Pinpoint the cell where the given text exists, returning its [x, y] midpoint coordinate. 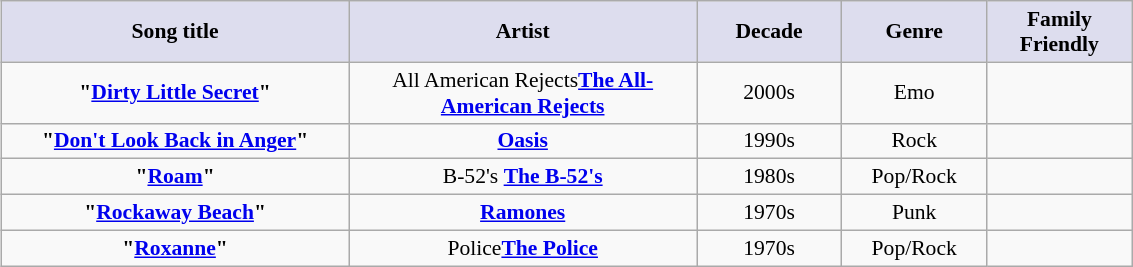
All American RejectsThe All-American Rejects [523, 92]
Song title [175, 32]
PoliceThe Police [523, 248]
Decade [768, 32]
"Roxanne" [175, 248]
Emo [914, 92]
2000s [768, 92]
1990s [768, 141]
Rock [914, 141]
B-52's The B-52's [523, 177]
Artist [523, 32]
"Rockaway Beach" [175, 212]
Ramones [523, 212]
"Roam" [175, 177]
1980s [768, 177]
Punk [914, 212]
Family Friendly [1060, 32]
Oasis [523, 141]
"Dirty Little Secret" [175, 92]
"Don't Look Back in Anger" [175, 141]
Genre [914, 32]
